Search for the cell housing the specified text and yield its [X, Y] center coordinate. 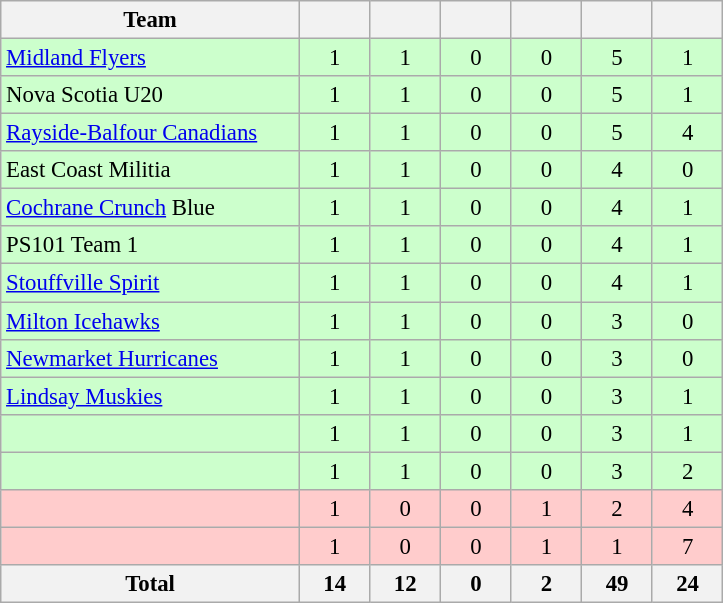
Rayside-Balfour Canadians [150, 133]
Team [150, 20]
Lindsay Muskies [150, 396]
Total [150, 584]
7 [688, 546]
14 [334, 584]
PS101 Team 1 [150, 245]
Milton Icehawks [150, 321]
Nova Scotia U20 [150, 95]
East Coast Militia [150, 170]
Stouffville Spirit [150, 283]
Cochrane Crunch Blue [150, 208]
24 [688, 584]
12 [406, 584]
Midland Flyers [150, 58]
49 [618, 584]
Newmarket Hurricanes [150, 358]
